Return the (x, y) coordinate for the center point of the cell that contains the specified text.  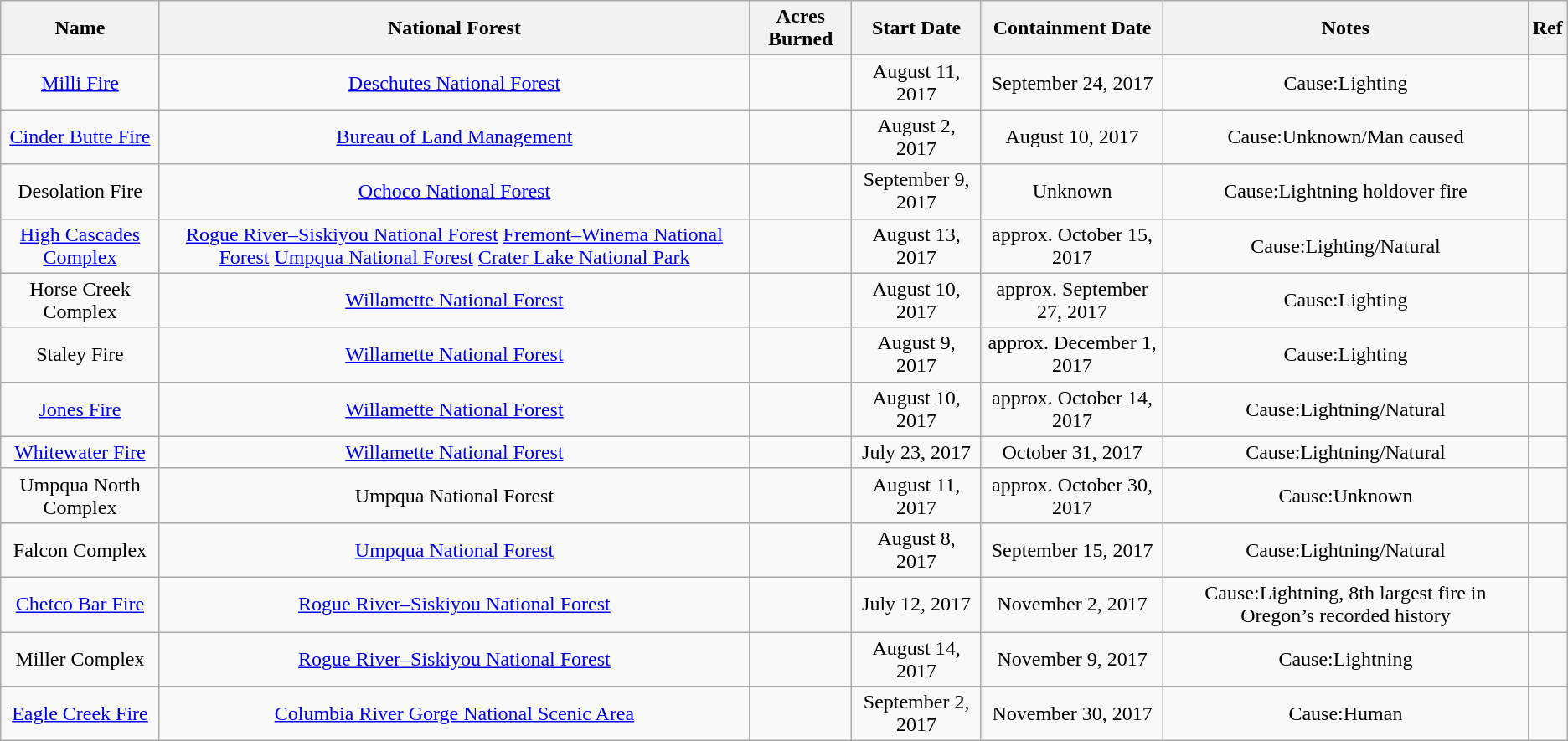
September 9, 2017 (916, 191)
Deschutes National Forest (454, 82)
Unknown (1072, 191)
Whitewater Fire (80, 452)
August 8, 2017 (916, 549)
Ochoco National Forest (454, 191)
July 23, 2017 (916, 452)
Cause:Lighting/Natural (1345, 246)
Miller Complex (80, 658)
September 15, 2017 (1072, 549)
Cause:Unknown (1345, 496)
August 2, 2017 (916, 137)
National Forest (454, 28)
approx. October 14, 2017 (1072, 409)
Milli Fire (80, 82)
Umpqua North Complex (80, 496)
Desolation Fire (80, 191)
Ref (1548, 28)
Columbia River Gorge National Scenic Area (454, 713)
September 2, 2017 (916, 713)
Staley Fire (80, 355)
Cause:Lightning holdover fire (1345, 191)
Acres Burned (801, 28)
Start Date (916, 28)
November 9, 2017 (1072, 658)
Cause:Unknown/Man caused (1345, 137)
approx. October 15, 2017 (1072, 246)
August 9, 2017 (916, 355)
Containment Date (1072, 28)
approx. September 27, 2017 (1072, 300)
Cinder Butte Fire (80, 137)
Name (80, 28)
August 14, 2017 (916, 658)
Eagle Creek Fire (80, 713)
High Cascades Complex (80, 246)
Cause:Human (1345, 713)
Cause:Lightning (1345, 658)
Chetco Bar Fire (80, 605)
September 24, 2017 (1072, 82)
August 13, 2017 (916, 246)
Jones Fire (80, 409)
approx. October 30, 2017 (1072, 496)
Bureau of Land Management (454, 137)
November 30, 2017 (1072, 713)
Falcon Complex (80, 549)
Notes (1345, 28)
Cause:Lightning, 8th largest fire in Oregon’s recorded history (1345, 605)
Horse Creek Complex (80, 300)
approx. December 1, 2017 (1072, 355)
Rogue River–Siskiyou National Forest Fremont–Winema National Forest Umpqua National Forest Crater Lake National Park (454, 246)
July 12, 2017 (916, 605)
November 2, 2017 (1072, 605)
October 31, 2017 (1072, 452)
